For the text-containing cell, return its midpoint in [x, y] coordinate format. 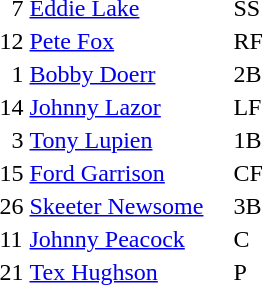
Pete Fox [128, 41]
Johnny Peacock [128, 239]
Ford Garrison [128, 173]
Skeeter Newsome [128, 206]
Johnny Lazor [128, 107]
Tony Lupien [128, 140]
Bobby Doerr [128, 74]
